For the text-containing cell, return its midpoint in (x, y) coordinate format. 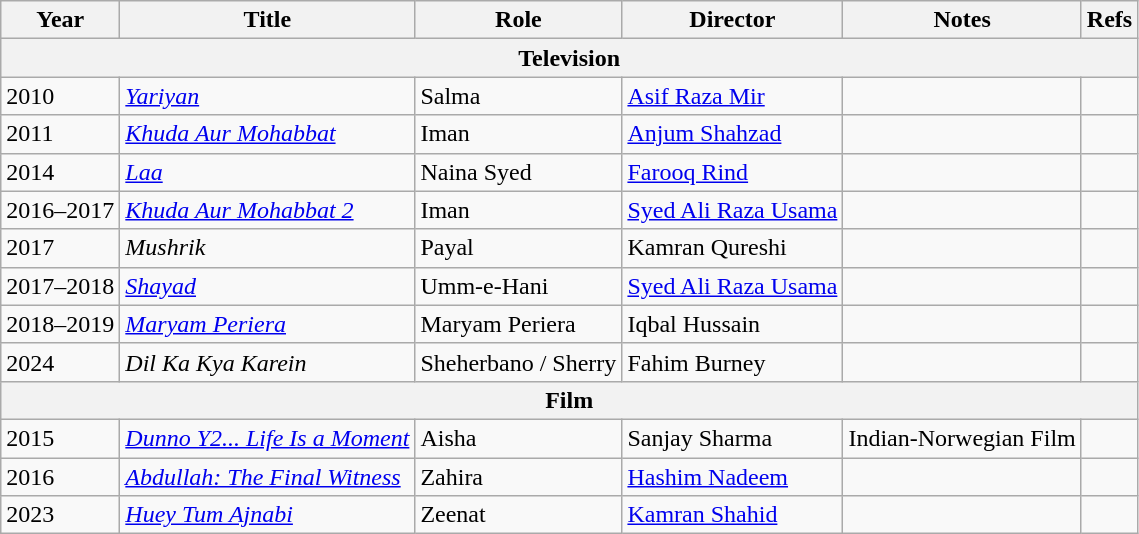
Role (518, 20)
2015 (60, 438)
Director (732, 20)
2017–2018 (60, 286)
2014 (60, 172)
Notes (962, 20)
Shayad (268, 286)
Naina Syed (518, 172)
Year (60, 20)
Yariyan (268, 96)
Asif Raza Mir (732, 96)
Sanjay Sharma (732, 438)
Abdullah: The Final Witness (268, 477)
Kamran Shahid (732, 515)
Khuda Aur Mohabbat (268, 134)
Umm-e-Hani (518, 286)
2010 (60, 96)
Film (570, 400)
2023 (60, 515)
Kamran Qureshi (732, 248)
Dil Ka Kya Karein (268, 362)
Indian-Norwegian Film (962, 438)
Refs (1109, 20)
Fahim Burney (732, 362)
Title (268, 20)
Dunno Y2... Life Is a Moment (268, 438)
Aisha (518, 438)
Anjum Shahzad (732, 134)
Payal (518, 248)
Iqbal Hussain (732, 324)
2018–2019 (60, 324)
2016 (60, 477)
2017 (60, 248)
Hashim Nadeem (732, 477)
Television (570, 58)
Zeenat (518, 515)
Khuda Aur Mohabbat 2 (268, 210)
2024 (60, 362)
Farooq Rind (732, 172)
2011 (60, 134)
2016–2017 (60, 210)
Laa (268, 172)
Zahira (518, 477)
Salma (518, 96)
Sheherbano / Sherry (518, 362)
Huey Tum Ajnabi (268, 515)
Mushrik (268, 248)
